Determine the [x, y] coordinate at the center of the cell enclosing the given text.  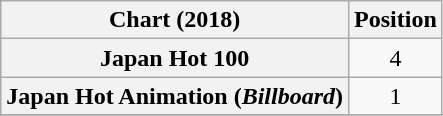
4 [396, 58]
Chart (2018) [175, 20]
Japan Hot Animation (Billboard) [175, 96]
Position [396, 20]
Japan Hot 100 [175, 58]
1 [396, 96]
